Return the [x, y] coordinate for the center point of the cell that contains the specified text.  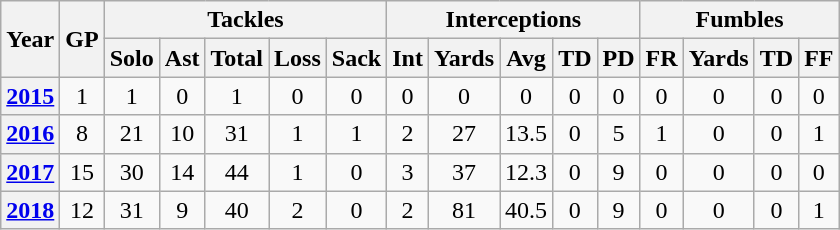
37 [464, 172]
PD [618, 58]
27 [464, 134]
Sack [356, 58]
44 [237, 172]
30 [132, 172]
14 [182, 172]
2018 [30, 210]
Tackles [246, 20]
Interceptions [514, 20]
40.5 [526, 210]
FF [819, 58]
2017 [30, 172]
Avg [526, 58]
40 [237, 210]
Int [408, 58]
21 [132, 134]
12.3 [526, 172]
Year [30, 39]
10 [182, 134]
2016 [30, 134]
3 [408, 172]
Total [237, 58]
2015 [30, 96]
FR [662, 58]
5 [618, 134]
81 [464, 210]
Ast [182, 58]
15 [82, 172]
Solo [132, 58]
13.5 [526, 134]
Loss [298, 58]
Fumbles [740, 20]
8 [82, 134]
12 [82, 210]
GP [82, 39]
